Locate the cell with the specified text and output its [x, y] center coordinate. 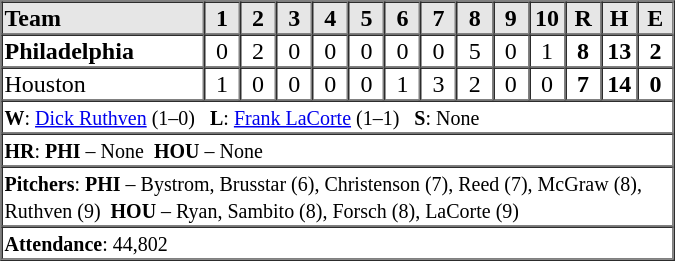
R [583, 18]
HR: PHI – None HOU – None [338, 150]
9 [511, 18]
Attendance: 44,802 [338, 242]
H [619, 18]
Pitchers: PHI – Bystrom, Brusstar (6), Christenson (7), Reed (7), McGraw (8), Ruthven (9) HOU – Ryan, Sambito (8), Forsch (8), LaCorte (9) [338, 196]
10 [547, 18]
14 [619, 84]
Team [103, 18]
4 [330, 18]
E [655, 18]
Philadelphia [103, 50]
6 [402, 18]
Houston [103, 84]
W: Dick Ruthven (1–0) L: Frank LaCorte (1–1) S: None [338, 116]
13 [619, 50]
